Determine the (x, y) coordinate at the center of the cell enclosing the given text.  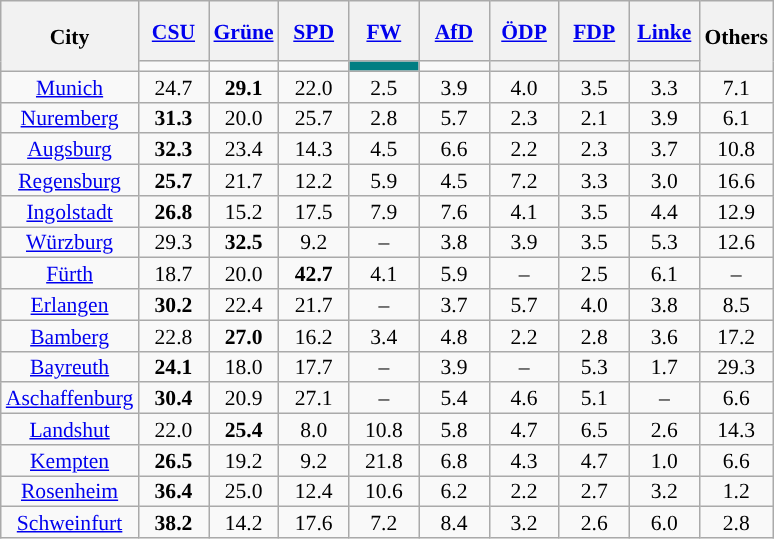
CSU (173, 31)
32.3 (173, 150)
31.3 (173, 118)
25.0 (243, 492)
3.4 (384, 336)
17.6 (314, 522)
Regensburg (70, 180)
5.1 (594, 398)
42.7 (314, 274)
10.6 (384, 492)
6.5 (594, 430)
Grüne (243, 31)
Bayreuth (70, 366)
23.4 (243, 150)
2.7 (594, 492)
7.9 (384, 212)
27.0 (243, 336)
36.4 (173, 492)
SPD (314, 31)
Others (736, 36)
17.7 (314, 366)
21.8 (384, 460)
26.5 (173, 460)
Würzburg (70, 242)
17.5 (314, 212)
4.8 (454, 336)
30.4 (173, 398)
8.4 (454, 522)
ÖDP (524, 31)
Nuremberg (70, 118)
FDP (594, 31)
City (70, 36)
12.4 (314, 492)
Munich (70, 86)
2.1 (594, 118)
3.6 (664, 336)
8.5 (736, 304)
AfD (454, 31)
4.6 (524, 398)
30.2 (173, 304)
26.8 (173, 212)
32.5 (243, 242)
19.2 (243, 460)
Rosenheim (70, 492)
24.1 (173, 366)
29.1 (243, 86)
Kempten (70, 460)
7.6 (454, 212)
38.2 (173, 522)
24.7 (173, 86)
15.2 (243, 212)
4.3 (524, 460)
Augsburg (70, 150)
18.7 (173, 274)
Fürth (70, 274)
6.8 (454, 460)
1.7 (664, 366)
1.0 (664, 460)
Erlangen (70, 304)
22.4 (243, 304)
7.1 (736, 86)
Aschaffenburg (70, 398)
4.4 (664, 212)
1.2 (736, 492)
Ingolstadt (70, 212)
12.2 (314, 180)
16.6 (736, 180)
22.8 (173, 336)
5.8 (454, 430)
5.4 (454, 398)
6.0 (664, 522)
16.2 (314, 336)
18.0 (243, 366)
Schweinfurt (70, 522)
8.0 (314, 430)
14.2 (243, 522)
Landshut (70, 430)
25.4 (243, 430)
20.9 (243, 398)
FW (384, 31)
Bamberg (70, 336)
Linke (664, 31)
27.1 (314, 398)
12.9 (736, 212)
17.2 (736, 336)
6.2 (454, 492)
12.6 (736, 242)
3.0 (664, 180)
